Pinpoint the cell where the given text exists, returning its [X, Y] midpoint coordinate. 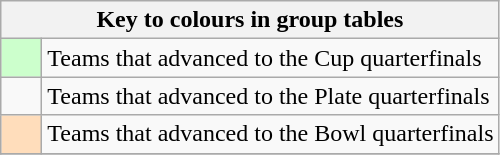
Teams that advanced to the Bowl quarterfinals [270, 134]
Key to colours in group tables [250, 20]
Teams that advanced to the Plate quarterfinals [270, 96]
Teams that advanced to the Cup quarterfinals [270, 58]
